Extract the [x, y] coordinate from the center of the cell holding the provided text.  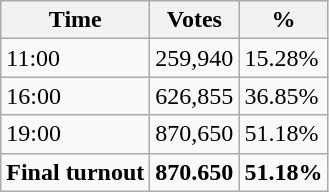
11:00 [76, 58]
259,940 [194, 58]
870,650 [194, 134]
Final turnout [76, 172]
15.28% [284, 58]
Time [76, 20]
36.85% [284, 96]
Votes [194, 20]
19:00 [76, 134]
16:00 [76, 96]
626,855 [194, 96]
% [284, 20]
870.650 [194, 172]
